Provide the [X, Y] coordinate of the cell's center where the given text is located.  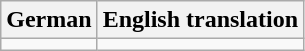
German [49, 20]
English translation [200, 20]
